Detect which cell encompasses the target text, then output its (x, y) center coordinate. 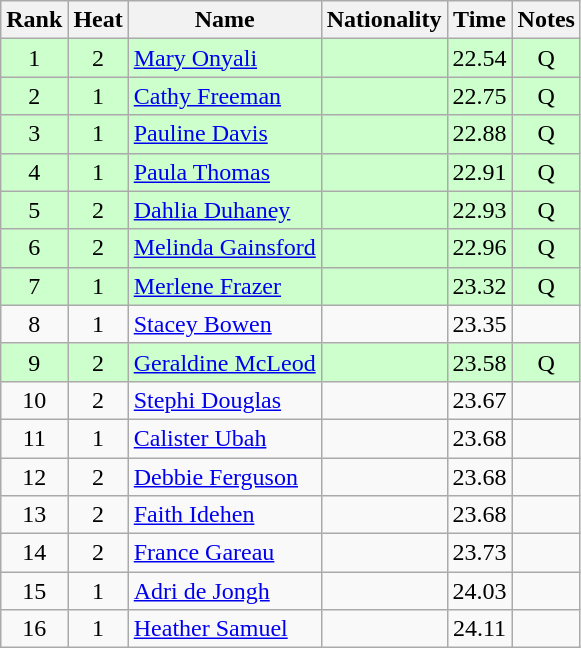
23.73 (480, 553)
22.54 (480, 58)
12 (34, 477)
14 (34, 553)
22.91 (480, 172)
9 (34, 362)
13 (34, 515)
6 (34, 248)
Notes (546, 20)
22.75 (480, 96)
Adri de Jongh (224, 591)
Debbie Ferguson (224, 477)
Melinda Gainsford (224, 248)
Heather Samuel (224, 629)
Nationality (384, 20)
Name (224, 20)
22.96 (480, 248)
11 (34, 438)
23.67 (480, 400)
Dahlia Duhaney (224, 210)
15 (34, 591)
Stephi Douglas (224, 400)
Paula Thomas (224, 172)
10 (34, 400)
Mary Onyali (224, 58)
5 (34, 210)
Heat (98, 20)
16 (34, 629)
23.58 (480, 362)
4 (34, 172)
Calister Ubah (224, 438)
Stacey Bowen (224, 324)
24.11 (480, 629)
22.88 (480, 134)
Geraldine McLeod (224, 362)
7 (34, 286)
Rank (34, 20)
3 (34, 134)
Time (480, 20)
23.35 (480, 324)
8 (34, 324)
Merlene Frazer (224, 286)
22.93 (480, 210)
France Gareau (224, 553)
Pauline Davis (224, 134)
23.32 (480, 286)
24.03 (480, 591)
Cathy Freeman (224, 96)
Faith Idehen (224, 515)
